Determine the [x, y] coordinate at the center of the cell enclosing the given text.  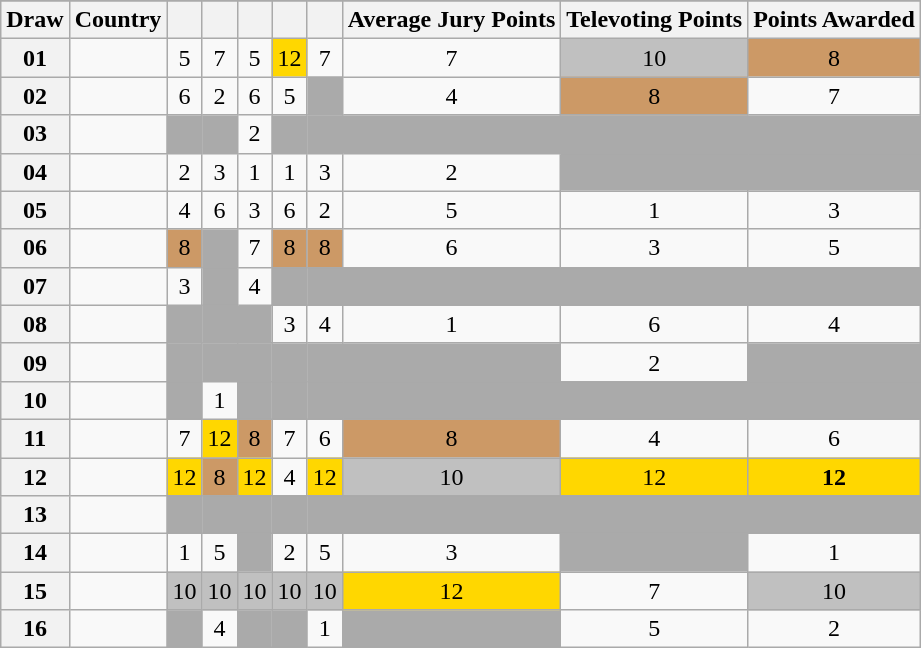
07 [35, 286]
16 [35, 629]
05 [35, 210]
08 [35, 324]
01 [35, 58]
06 [35, 248]
14 [35, 553]
03 [35, 134]
Average Jury Points [452, 20]
11 [35, 438]
Points Awarded [834, 20]
15 [35, 591]
02 [35, 96]
Draw [35, 20]
09 [35, 362]
Country [118, 20]
13 [35, 515]
Televoting Points [654, 20]
04 [35, 172]
